Return the [x, y] coordinate for the center point of the cell that contains the specified text.  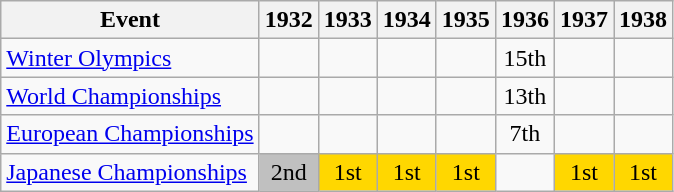
1935 [466, 20]
World Championships [130, 96]
1933 [348, 20]
1938 [644, 20]
Event [130, 20]
7th [524, 134]
13th [524, 96]
Winter Olympics [130, 58]
1932 [288, 20]
15th [524, 58]
1937 [584, 20]
European Championships [130, 134]
2nd [288, 172]
Japanese Championships [130, 172]
1936 [524, 20]
1934 [406, 20]
